For the text-containing cell, return its midpoint in [x, y] coordinate format. 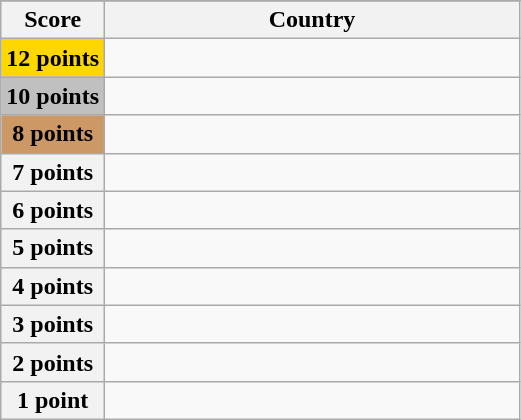
6 points [53, 210]
Country [312, 20]
Score [53, 20]
3 points [53, 324]
7 points [53, 172]
2 points [53, 362]
5 points [53, 248]
4 points [53, 286]
10 points [53, 96]
12 points [53, 58]
8 points [53, 134]
1 point [53, 400]
